Pinpoint the cell where the given text exists, returning its [X, Y] midpoint coordinate. 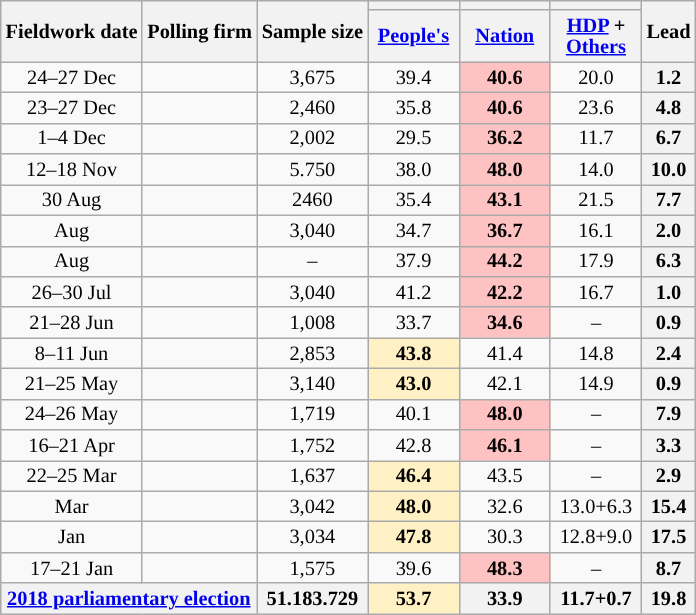
14.0 [596, 170]
5.750 [312, 170]
3,042 [312, 506]
42.8 [414, 446]
43.0 [414, 384]
Fieldwork date [72, 30]
14.8 [596, 354]
3,140 [312, 384]
Sample size [312, 30]
1.0 [669, 292]
35.8 [414, 108]
34.7 [414, 230]
11.7 [596, 138]
16–21 Apr [72, 446]
16.1 [596, 230]
7.9 [669, 414]
12.8+9.0 [596, 538]
42.2 [504, 292]
23–27 Dec [72, 108]
12–18 Nov [72, 170]
23.6 [596, 108]
43.5 [504, 476]
2,002 [312, 138]
HDP + Others [596, 36]
2.0 [669, 230]
34.6 [504, 322]
21.5 [596, 200]
26–30 Jul [72, 292]
41.4 [504, 354]
17.5 [669, 538]
47.8 [414, 538]
46.1 [504, 446]
17.9 [596, 262]
Jan [72, 538]
15.4 [669, 506]
Lead [669, 30]
20.0 [596, 78]
2.9 [669, 476]
4.8 [669, 108]
39.6 [414, 568]
30.3 [504, 538]
51.183.729 [312, 598]
People's [414, 36]
43.8 [414, 354]
36.2 [504, 138]
16.7 [596, 292]
10.0 [669, 170]
Nation [504, 36]
1,719 [312, 414]
22–25 Mar [72, 476]
48.3 [504, 568]
7.7 [669, 200]
21–25 May [72, 384]
3.3 [669, 446]
37.9 [414, 262]
6.7 [669, 138]
6.3 [669, 262]
1–4 Dec [72, 138]
2,460 [312, 108]
19.8 [669, 598]
Polling firm [199, 30]
2460 [312, 200]
32.6 [504, 506]
36.7 [504, 230]
8.7 [669, 568]
33.7 [414, 322]
2018 parliamentary election [129, 598]
1,752 [312, 446]
39.4 [414, 78]
3,034 [312, 538]
40.1 [414, 414]
2,853 [312, 354]
13.0+6.3 [596, 506]
1,637 [312, 476]
33.9 [504, 598]
24–27 Dec [72, 78]
8–11 Jun [72, 354]
38.0 [414, 170]
44.2 [504, 262]
1,575 [312, 568]
1,008 [312, 322]
21–28 Jun [72, 322]
14.9 [596, 384]
53.7 [414, 598]
29.5 [414, 138]
3,675 [312, 78]
43.1 [504, 200]
Mar [72, 506]
41.2 [414, 292]
1.2 [669, 78]
11.7+0.7 [596, 598]
42.1 [504, 384]
46.4 [414, 476]
17–21 Jan [72, 568]
24–26 May [72, 414]
30 Aug [72, 200]
35.4 [414, 200]
2.4 [669, 354]
